Search for the cell housing the specified text and yield its (x, y) center coordinate. 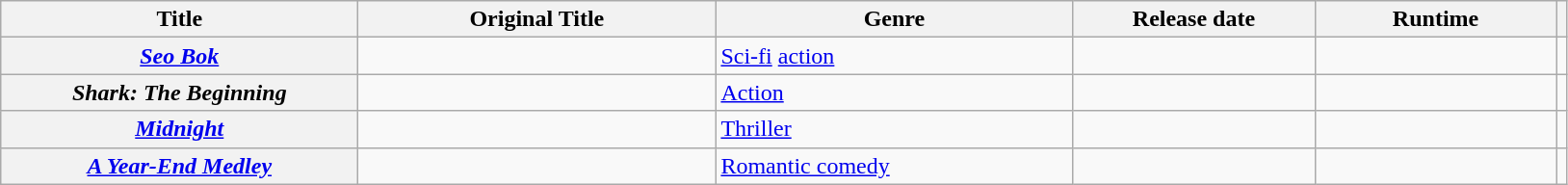
Midnight (179, 129)
Runtime (1435, 19)
A Year-End Medley (179, 166)
Action (894, 92)
Romantic comedy (894, 166)
Release date (1194, 19)
Genre (894, 19)
Shark: The Beginning (179, 92)
Sci-fi action (894, 56)
Seo Bok (179, 56)
Thriller (894, 129)
Title (179, 19)
Original Title (537, 19)
